Determine the [X, Y] coordinate at the center of the cell enclosing the given text.  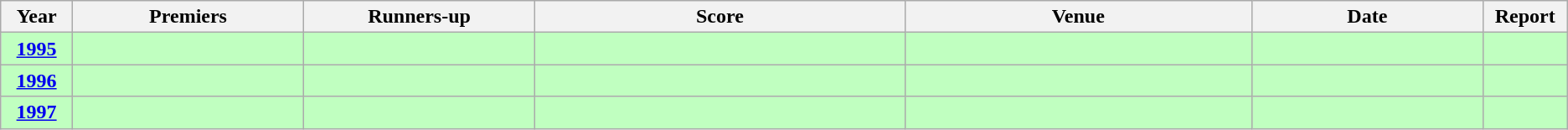
Runners-up [420, 17]
Venue [1078, 17]
Report [1524, 17]
1996 [37, 81]
Date [1367, 17]
Score [720, 17]
1997 [37, 112]
1995 [37, 49]
Year [37, 17]
Premiers [188, 17]
